Extract the [X, Y] coordinate from the center of the cell holding the provided text.  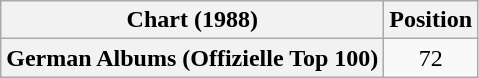
Chart (1988) [192, 20]
72 [431, 58]
Position [431, 20]
German Albums (Offizielle Top 100) [192, 58]
